From the cell containing the given text, extract its center point as [X, Y] coordinate. 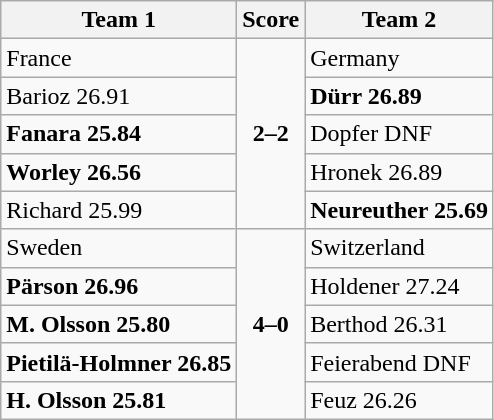
Berthod 26.31 [400, 324]
Dürr 26.89 [400, 96]
Switzerland [400, 248]
Holdener 27.24 [400, 286]
Pietilä-Holmner 26.85 [119, 362]
Sweden [119, 248]
Dopfer DNF [400, 134]
Score [271, 20]
Worley 26.56 [119, 172]
Neureuther 25.69 [400, 210]
Team 1 [119, 20]
Team 2 [400, 20]
Barioz 26.91 [119, 96]
France [119, 58]
H. Olsson 25.81 [119, 400]
Pärson 26.96 [119, 286]
M. Olsson 25.80 [119, 324]
Feuz 26.26 [400, 400]
Fanara 25.84 [119, 134]
Hronek 26.89 [400, 172]
Germany [400, 58]
4–0 [271, 324]
Feierabend DNF [400, 362]
Richard 25.99 [119, 210]
2–2 [271, 134]
